Locate the cell with the specified text and output its (X, Y) center coordinate. 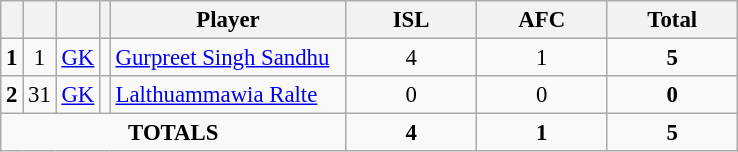
TOTALS (174, 133)
Lalthuammawia Ralte (228, 95)
Player (228, 20)
ISL (412, 20)
Total (672, 20)
2 (12, 95)
Gurpreet Singh Sandhu (228, 58)
AFC (542, 20)
31 (40, 95)
